Identify which cell holds the provided text, then report its (X, Y) central coordinate. 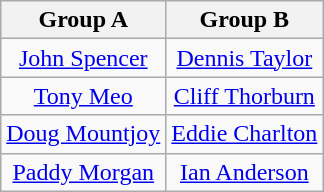
Paddy Morgan (84, 172)
Cliff Thorburn (244, 96)
Tony Meo (84, 96)
Dennis Taylor (244, 58)
Group A (84, 20)
Eddie Charlton (244, 134)
Group B (244, 20)
John Spencer (84, 58)
Ian Anderson (244, 172)
Doug Mountjoy (84, 134)
